Extract the (x, y) coordinate from the center of the cell holding the provided text.  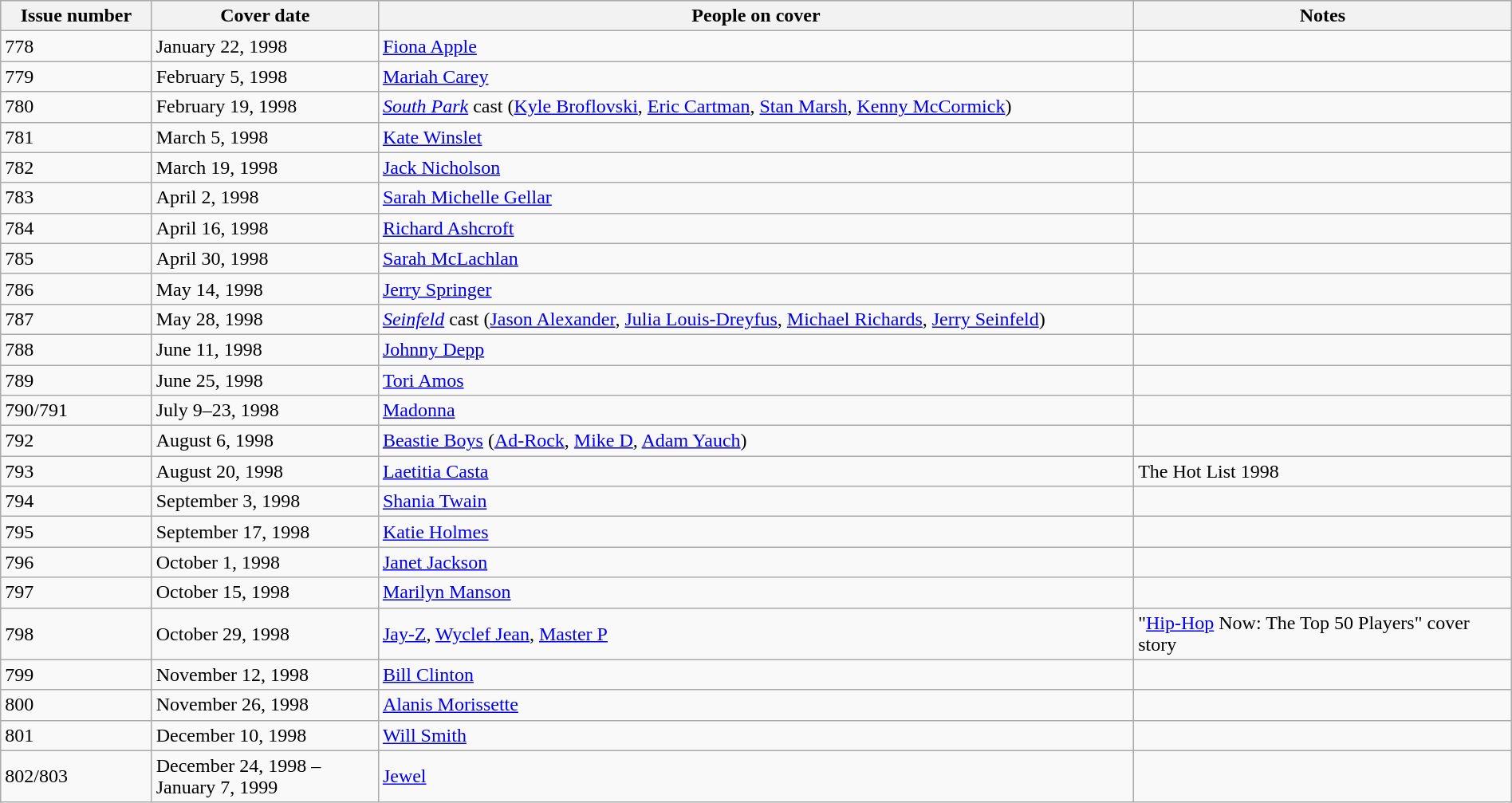
"Hip-Hop Now: The Top 50 Players" cover story (1323, 633)
781 (77, 137)
783 (77, 198)
The Hot List 1998 (1323, 471)
Will Smith (756, 735)
794 (77, 502)
South Park cast (Kyle Broflovski, Eric Cartman, Stan Marsh, Kenny McCormick) (756, 107)
Bill Clinton (756, 675)
793 (77, 471)
Seinfeld cast (Jason Alexander, Julia Louis-Dreyfus, Michael Richards, Jerry Seinfeld) (756, 319)
April 16, 1998 (265, 228)
November 12, 1998 (265, 675)
Kate Winslet (756, 137)
March 5, 1998 (265, 137)
Madonna (756, 411)
December 24, 1998 – January 7, 1999 (265, 777)
April 2, 1998 (265, 198)
800 (77, 705)
802/803 (77, 777)
780 (77, 107)
February 5, 1998 (265, 77)
788 (77, 349)
February 19, 1998 (265, 107)
October 15, 1998 (265, 592)
Sarah McLachlan (756, 258)
August 6, 1998 (265, 441)
Jewel (756, 777)
Johnny Depp (756, 349)
797 (77, 592)
April 30, 1998 (265, 258)
782 (77, 167)
778 (77, 46)
May 28, 1998 (265, 319)
786 (77, 289)
792 (77, 441)
789 (77, 380)
Cover date (265, 16)
October 1, 1998 (265, 562)
May 14, 1998 (265, 289)
Janet Jackson (756, 562)
Mariah Carey (756, 77)
Tori Amos (756, 380)
Richard Ashcroft (756, 228)
December 10, 1998 (265, 735)
Shania Twain (756, 502)
796 (77, 562)
Jerry Springer (756, 289)
July 9–23, 1998 (265, 411)
Marilyn Manson (756, 592)
787 (77, 319)
August 20, 1998 (265, 471)
Laetitia Casta (756, 471)
801 (77, 735)
798 (77, 633)
784 (77, 228)
Jack Nicholson (756, 167)
January 22, 1998 (265, 46)
Katie Holmes (756, 532)
Alanis Morissette (756, 705)
June 11, 1998 (265, 349)
785 (77, 258)
June 25, 1998 (265, 380)
790/791 (77, 411)
October 29, 1998 (265, 633)
Jay-Z, Wyclef Jean, Master P (756, 633)
November 26, 1998 (265, 705)
Issue number (77, 16)
Sarah Michelle Gellar (756, 198)
Fiona Apple (756, 46)
Beastie Boys (Ad-Rock, Mike D, Adam Yauch) (756, 441)
March 19, 1998 (265, 167)
799 (77, 675)
795 (77, 532)
779 (77, 77)
September 17, 1998 (265, 532)
Notes (1323, 16)
People on cover (756, 16)
September 3, 1998 (265, 502)
